Scan for the cell matching the given text and deliver its (X, Y) coordinate at center. 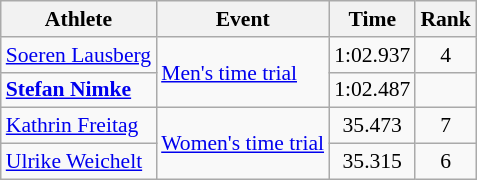
Rank (446, 19)
4 (446, 55)
Stefan Nimke (78, 90)
Event (242, 19)
1:02.937 (372, 55)
1:02.487 (372, 90)
Men's time trial (242, 72)
6 (446, 162)
35.315 (372, 162)
35.473 (372, 126)
Athlete (78, 19)
Soeren Lausberg (78, 55)
7 (446, 126)
Kathrin Freitag (78, 126)
Time (372, 19)
Women's time trial (242, 144)
Ulrike Weichelt (78, 162)
